Provide the [x, y] coordinate of the cell's center where the given text is located.  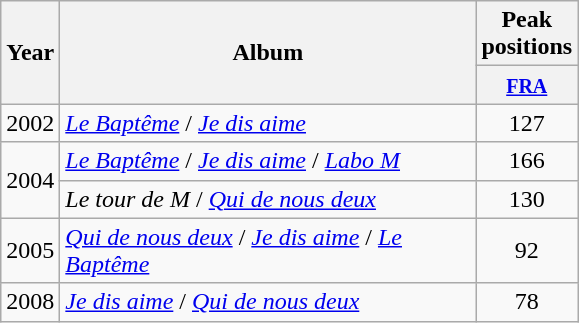
78 [527, 302]
166 [527, 161]
Qui de nous deux / Je dis aime / Le Baptême [268, 250]
Le Baptême / Je dis aime / Labo M [268, 161]
2004 [30, 180]
Year [30, 52]
2002 [30, 123]
2008 [30, 302]
Peak positions [527, 34]
Je dis aime / Qui de nous deux [268, 302]
92 [527, 250]
127 [527, 123]
130 [527, 199]
FRA [527, 85]
Le tour de M / Qui de nous deux [268, 199]
Le Baptême / Je dis aime [268, 123]
Album [268, 52]
2005 [30, 250]
